Return the [x, y] coordinate for the center point of the cell that contains the specified text.  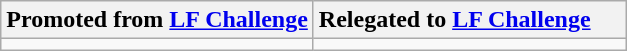
Relegated to LF Challenge [470, 20]
Promoted from LF Challenge [158, 20]
